Determine the (x, y) coordinate at the center of the cell enclosing the given text.  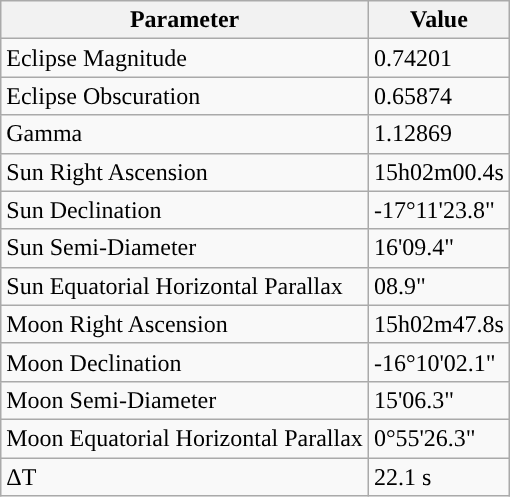
Eclipse Obscuration (185, 96)
0.74201 (438, 58)
0.65874 (438, 96)
15h02m00.4s (438, 172)
Moon Declination (185, 362)
Moon Semi-Diameter (185, 400)
Sun Semi-Diameter (185, 248)
Moon Right Ascension (185, 324)
-16°10'02.1" (438, 362)
Parameter (185, 20)
22.1 s (438, 477)
08.9" (438, 286)
15h02m47.8s (438, 324)
Value (438, 20)
Eclipse Magnitude (185, 58)
Sun Declination (185, 210)
15'06.3" (438, 400)
16'09.4" (438, 248)
-17°11'23.8" (438, 210)
1.12869 (438, 134)
0°55'26.3" (438, 438)
Sun Right Ascension (185, 172)
ΔT (185, 477)
Moon Equatorial Horizontal Parallax (185, 438)
Sun Equatorial Horizontal Parallax (185, 286)
Gamma (185, 134)
